For the text-containing cell, return its midpoint in [X, Y] coordinate format. 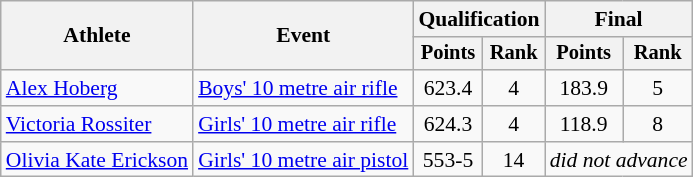
623.4 [448, 88]
Event [303, 36]
5 [658, 88]
Girls' 10 metre air rifle [303, 124]
Final [619, 19]
Qualification [478, 19]
183.9 [584, 88]
Victoria Rossiter [97, 124]
Athlete [97, 36]
8 [658, 124]
624.3 [448, 124]
Alex Hoberg [97, 88]
Boys' 10 metre air rifle [303, 88]
118.9 [584, 124]
